Extract the [X, Y] coordinate from the center of the cell holding the provided text.  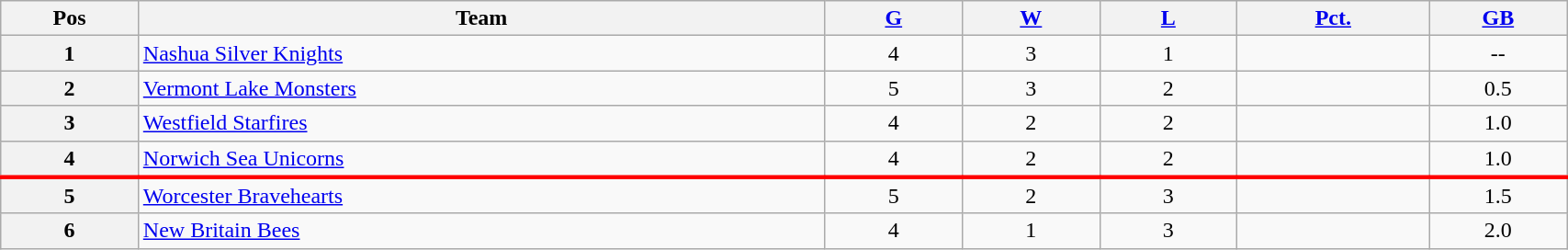
2.0 [1498, 231]
Pos [70, 18]
New Britain Bees [481, 231]
Norwich Sea Unicorns [481, 159]
Westfield Starfires [481, 123]
1.5 [1498, 196]
-- [1498, 53]
G [894, 18]
Pct. [1334, 18]
Nashua Silver Knights [481, 53]
0.5 [1498, 88]
Vermont Lake Monsters [481, 88]
6 [70, 231]
L [1168, 18]
Worcester Bravehearts [481, 196]
GB [1498, 18]
W [1032, 18]
Team [481, 18]
